Extract the (X, Y) coordinate from the center of the cell holding the provided text.  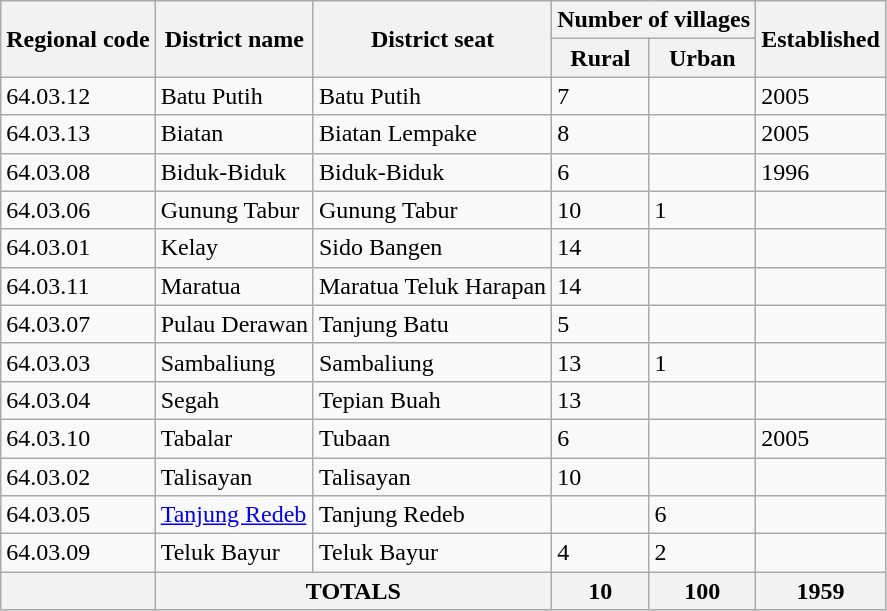
Kelay (234, 248)
1996 (821, 172)
7 (600, 96)
64.03.07 (78, 324)
64.03.10 (78, 438)
Biatan Lempake (432, 134)
100 (702, 591)
Tabalar (234, 438)
District name (234, 39)
64.03.06 (78, 210)
5 (600, 324)
Pulau Derawan (234, 324)
2 (702, 553)
64.03.04 (78, 400)
Rural (600, 58)
64.03.02 (78, 477)
Sido Bangen (432, 248)
64.03.05 (78, 515)
8 (600, 134)
64.03.08 (78, 172)
64.03.12 (78, 96)
64.03.01 (78, 248)
64.03.09 (78, 553)
Number of villages (654, 20)
TOTALS (354, 591)
Segah (234, 400)
Maratua Teluk Harapan (432, 286)
Maratua (234, 286)
Biatan (234, 134)
Regional code (78, 39)
Tubaan (432, 438)
Tepian Buah (432, 400)
64.03.13 (78, 134)
Tanjung Batu (432, 324)
4 (600, 553)
District seat (432, 39)
64.03.03 (78, 362)
Established (821, 39)
Urban (702, 58)
64.03.11 (78, 286)
1959 (821, 591)
